Return (X, Y) of the center of cell containing provided text 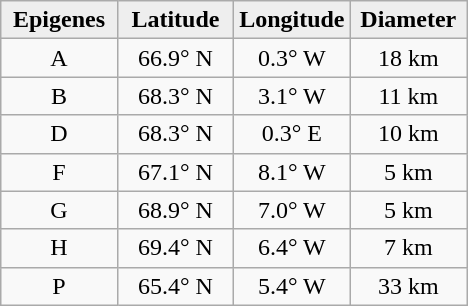
6.4° W (292, 248)
5.4° W (292, 286)
18 km (408, 58)
A (59, 58)
Latitude (175, 20)
33 km (408, 286)
D (59, 134)
11 km (408, 96)
0.3° W (292, 58)
8.1° W (292, 172)
0.3° E (292, 134)
Epigenes (59, 20)
B (59, 96)
G (59, 210)
P (59, 286)
3.1° W (292, 96)
H (59, 248)
Diameter (408, 20)
67.1° N (175, 172)
68.9° N (175, 210)
66.9° N (175, 58)
65.4° N (175, 286)
69.4° N (175, 248)
7.0° W (292, 210)
10 km (408, 134)
Longitude (292, 20)
7 km (408, 248)
F (59, 172)
